Output the (x, y) coordinate of the center of the cell containing the given text.  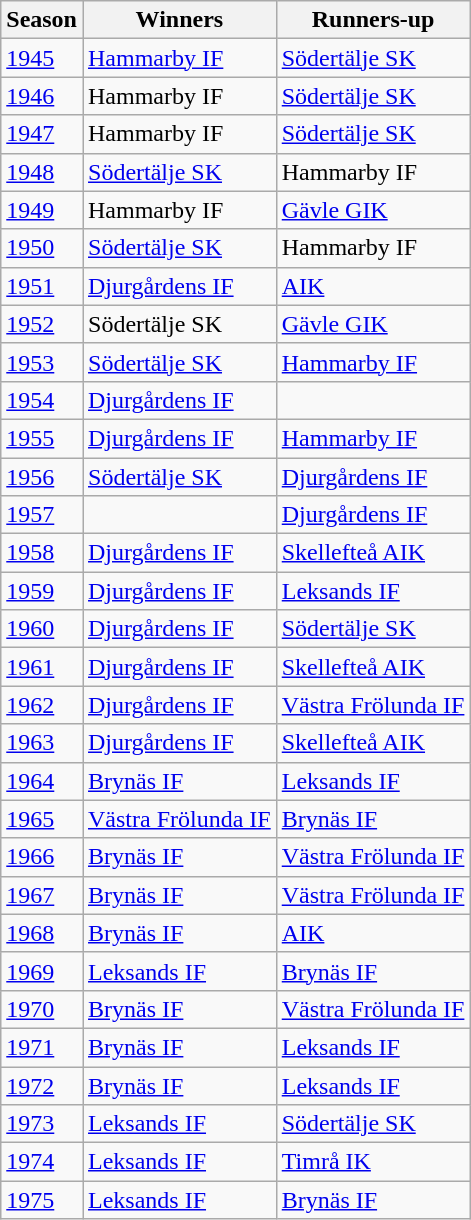
1954 (42, 400)
Season (42, 20)
1963 (42, 743)
1955 (42, 438)
1950 (42, 248)
1966 (42, 857)
1949 (42, 210)
1945 (42, 58)
1952 (42, 324)
1964 (42, 781)
1967 (42, 895)
1957 (42, 515)
Runners-up (373, 20)
1968 (42, 933)
Winners (179, 20)
1960 (42, 629)
Timrå IK (373, 1162)
1961 (42, 667)
1947 (42, 134)
1958 (42, 553)
1946 (42, 96)
1948 (42, 172)
1965 (42, 819)
1972 (42, 1085)
1956 (42, 477)
1973 (42, 1124)
1970 (42, 1009)
1951 (42, 286)
1974 (42, 1162)
1959 (42, 591)
1971 (42, 1047)
1975 (42, 1200)
1969 (42, 971)
1962 (42, 705)
1953 (42, 362)
